From the cell containing the given text, extract its center point as [x, y] coordinate. 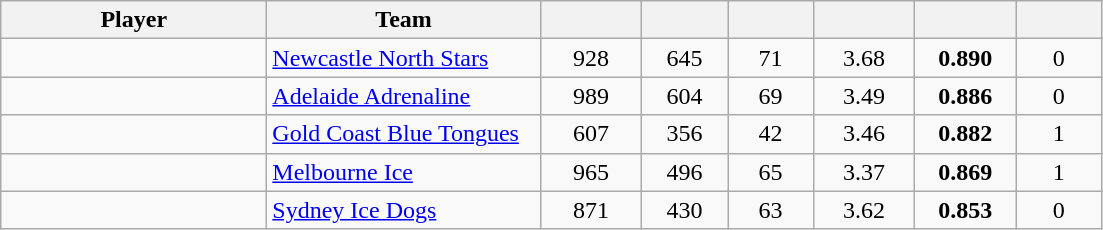
Adelaide Adrenaline [404, 96]
0.882 [966, 134]
3.37 [864, 172]
0.886 [966, 96]
607 [590, 134]
Player [134, 20]
Newcastle North Stars [404, 58]
Melbourne Ice [404, 172]
3.46 [864, 134]
645 [684, 58]
3.68 [864, 58]
871 [590, 210]
989 [590, 96]
496 [684, 172]
928 [590, 58]
0.890 [966, 58]
0.869 [966, 172]
430 [684, 210]
42 [771, 134]
Gold Coast Blue Tongues [404, 134]
3.49 [864, 96]
965 [590, 172]
71 [771, 58]
3.62 [864, 210]
356 [684, 134]
0.853 [966, 210]
Sydney Ice Dogs [404, 210]
604 [684, 96]
69 [771, 96]
Team [404, 20]
63 [771, 210]
65 [771, 172]
